Capture the cell that displays the provided text and extract its [X, Y] central coordinate. 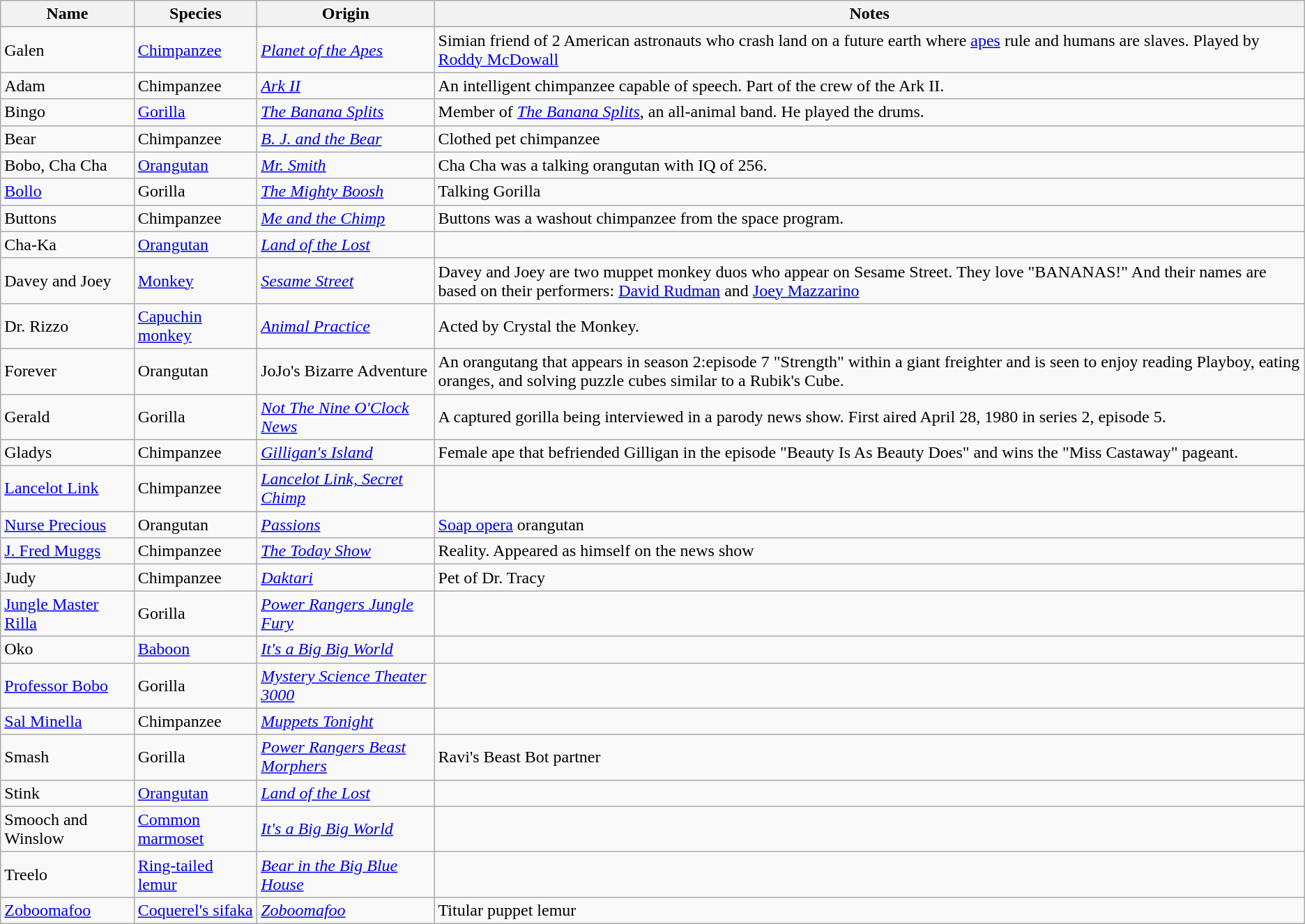
Pet of Dr. Tracy [869, 578]
Buttons [67, 218]
Bingo [67, 112]
Gerald [67, 417]
Sesame Street [346, 280]
Mystery Science Theater 3000 [346, 686]
Buttons was a washout chimpanzee from the space program. [869, 218]
Bollo [67, 192]
Muppets Tonight [346, 721]
Female ape that befriended Gilligan in the episode "Beauty Is As Beauty Does" and wins the "Miss Castaway" pageant. [869, 453]
Bear [67, 139]
Galen [67, 50]
Sal Minella [67, 721]
B. J. and the Bear [346, 139]
The Banana Splits [346, 112]
Species [195, 14]
Me and the Chimp [346, 218]
Ark II [346, 86]
Origin [346, 14]
Clothed pet chimpanzee [869, 139]
Monkey [195, 280]
Smash [67, 757]
J. Fred Muggs [67, 551]
JoJo's Bizarre Adventure [346, 371]
Acted by Crystal the Monkey. [869, 326]
Capuchin monkey [195, 326]
Titular puppet lemur [869, 910]
Bobo, Cha Cha [67, 165]
Notes [869, 14]
Talking Gorilla [869, 192]
Oko [67, 649]
Treelo [67, 874]
Member of The Banana Splits, an all-animal band. He played the drums. [869, 112]
Nurse Precious [67, 525]
Cha-Ka [67, 245]
Power Rangers Jungle Fury [346, 613]
Common marmoset [195, 829]
Ring-tailed lemur [195, 874]
Lancelot Link [67, 489]
Forever [67, 371]
Cha Cha was a talking orangutan with IQ of 256. [869, 165]
Name [67, 14]
Coquerel's sifaka [195, 910]
A captured gorilla being interviewed in a parody news show. First aired April 28, 1980 in series 2, episode 5. [869, 417]
Dr. Rizzo [67, 326]
Planet of the Apes [346, 50]
The Mighty Boosh [346, 192]
Smooch and Winslow [67, 829]
Ravi's Beast Bot partner [869, 757]
Lancelot Link, Secret Chimp [346, 489]
Judy [67, 578]
Adam [67, 86]
Passions [346, 525]
Gladys [67, 453]
Simian friend of 2 American astronauts who crash land on a future earth where apes rule and humans are slaves. Played by Roddy McDowall [869, 50]
Not The Nine O'Clock News [346, 417]
Reality. Appeared as himself on the news show [869, 551]
Baboon [195, 649]
Power Rangers Beast Morphers [346, 757]
Animal Practice [346, 326]
Soap opera orangutan [869, 525]
An intelligent chimpanzee capable of speech. Part of the crew of the Ark II. [869, 86]
Gilligan's Island [346, 453]
Daktari [346, 578]
Jungle Master Rilla [67, 613]
Stink [67, 793]
The Today Show [346, 551]
Professor Bobo [67, 686]
Mr. Smith [346, 165]
Davey and Joey [67, 280]
Bear in the Big Blue House [346, 874]
